Search for the cell housing the specified text and yield its (x, y) center coordinate. 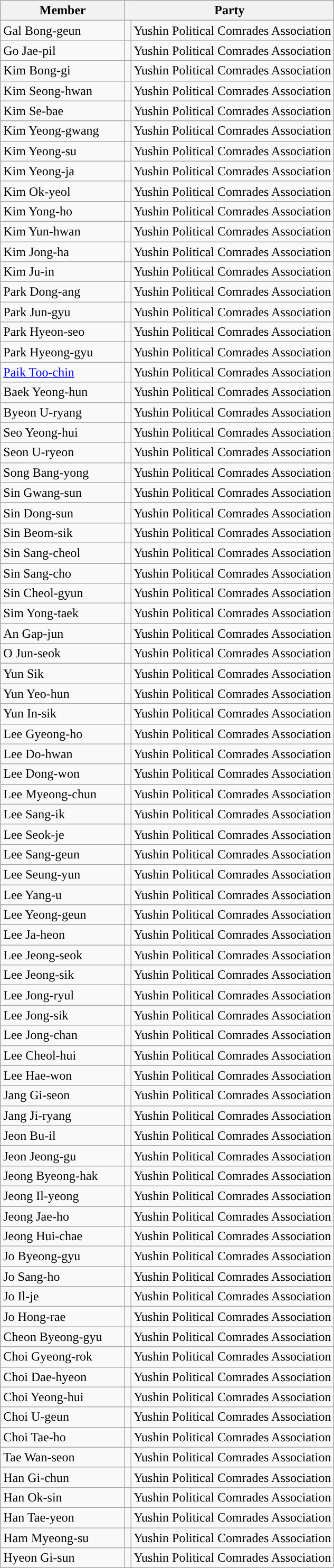
Kim Yun-hwan (63, 231)
Kim Yong-ho (63, 211)
Lee Myeong-chun (63, 794)
Lee Yeong-geun (63, 915)
Jang Ji-ryang (63, 1116)
Baek Yeong-hun (63, 392)
Member (63, 11)
Sin Beom-sik (63, 533)
Tae Wan-seon (63, 1457)
Lee Jeong-sik (63, 975)
Lee Gyeong-ho (63, 734)
Jeon Jeong-gu (63, 1156)
Yun Sik (63, 674)
Kim Yeong-su (63, 151)
Ham Myeong-su (63, 1538)
O Jun-seok (63, 654)
Kim Jong-ha (63, 252)
Jo Sang-ho (63, 1277)
Lee Jeong-seok (63, 955)
Kim Yeong-ja (63, 171)
Lee Sang-ik (63, 814)
Gal Bong-geun (63, 31)
Seo Yeong-hui (63, 432)
Kim Seong-hwan (63, 91)
Park Dong-ang (63, 292)
Lee Ja-heon (63, 935)
Paik Too-chin (63, 372)
Sim Yong-taek (63, 613)
Park Jun-gyu (63, 312)
Sin Dong-sun (63, 513)
Lee Seok-je (63, 834)
Kim Yeong-gwang (63, 131)
Kim Ok-yeol (63, 191)
Jeong Hui-chae (63, 1236)
Han Tae-yeon (63, 1517)
Jo Byeong-gyu (63, 1257)
Jang Gi-seon (63, 1095)
Go Jae-pil (63, 51)
Choi Tae-ho (63, 1437)
Yun In-sik (63, 714)
Jo Il-je (63, 1297)
Jeong Il-yeong (63, 1196)
Park Hyeong-gyu (63, 352)
Han Gi-chun (63, 1477)
Yun Yeo-hun (63, 694)
Lee Jong-chan (63, 1035)
Kim Bong-gi (63, 71)
Hyeon Gi-sun (63, 1558)
Byeon U-ryang (63, 412)
Choi Yeong-hui (63, 1397)
Han Ok-sin (63, 1497)
Song Bang-yong (63, 473)
Sin Sang-cheol (63, 553)
Jeong Jae-ho (63, 1216)
Sin Gwang-sun (63, 493)
Cheon Byeong-gyu (63, 1337)
Lee Seung-yun (63, 874)
Choi Gyeong-rok (63, 1357)
Sin Cheol-gyun (63, 593)
Lee Do-hwan (63, 754)
Lee Cheol-hui (63, 1055)
Seon U-ryeon (63, 452)
Lee Dong-won (63, 774)
Jeon Bu-il (63, 1136)
Jeong Byeong-hak (63, 1176)
Kim Ju-in (63, 272)
Choi Dae-hyeon (63, 1377)
Sin Sang-cho (63, 573)
Lee Yang-u (63, 895)
Lee Jong-ryul (63, 995)
Kim Se-bae (63, 111)
Park Hyeon-seo (63, 332)
Lee Sang-geun (63, 854)
Lee Hae-won (63, 1075)
An Gap-jun (63, 634)
Lee Jong-sik (63, 1015)
Choi U-geun (63, 1417)
Jo Hong-rae (63, 1317)
Party (230, 11)
